Return the [x, y] coordinate for the center point of the cell that contains the specified text.  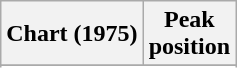
Peakposition [189, 34]
Chart (1975) [72, 34]
